Scan for the cell matching the given text and deliver its [x, y] coordinate at center. 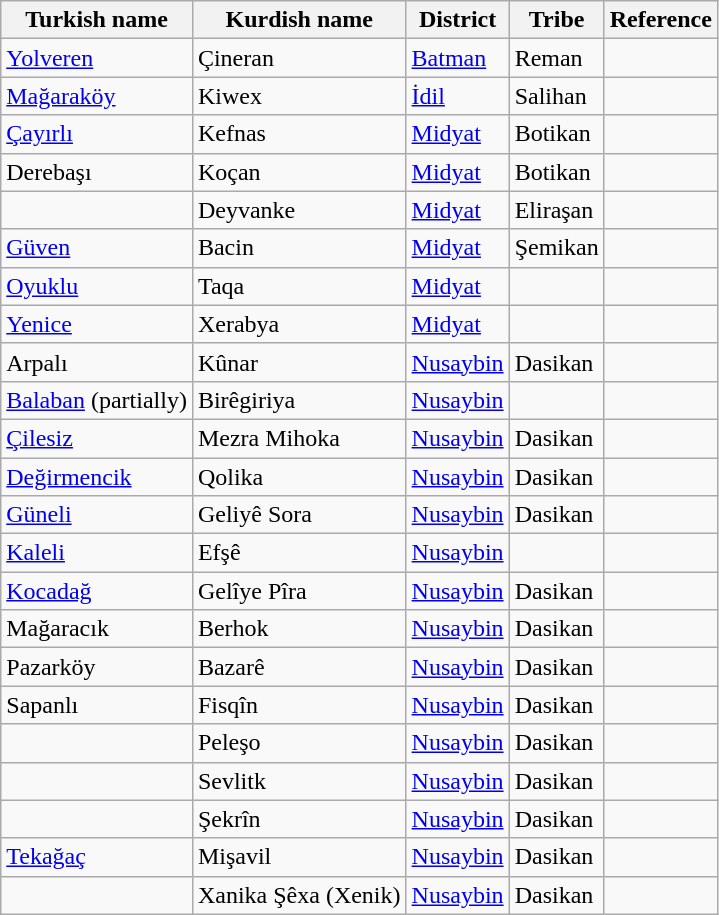
Sevlitk [299, 781]
Fisqîn [299, 705]
Çineran [299, 58]
District [458, 20]
Taqa [299, 286]
Balaban (partially) [97, 400]
Bazarê [299, 667]
Deyvanke [299, 210]
Kurdish name [299, 20]
Çilesiz [97, 438]
Sapanlı [97, 705]
Mişavil [299, 857]
Mağaracık [97, 629]
Reference [660, 20]
Güven [97, 248]
Kefnas [299, 134]
Kûnar [299, 362]
Kaleli [97, 553]
Yenice [97, 324]
Mezra Mihoka [299, 438]
Mağaraköy [97, 96]
Yolveren [97, 58]
Salihan [556, 96]
Geliyê Sora [299, 515]
Tekağaç [97, 857]
Bacin [299, 248]
Pazarköy [97, 667]
Çayırlı [97, 134]
Oyuklu [97, 286]
Gelîye Pîra [299, 591]
Xanika Şêxa (Xenik) [299, 895]
Berhok [299, 629]
Eliraşan [556, 210]
Arpalı [97, 362]
Batman [458, 58]
Efşê [299, 553]
Güneli [97, 515]
Kiwex [299, 96]
Koçan [299, 172]
Birêgiriya [299, 400]
Değirmencik [97, 477]
Qolika [299, 477]
Xerabya [299, 324]
Şemikan [556, 248]
Derebaşı [97, 172]
Tribe [556, 20]
Reman [556, 58]
Turkish name [97, 20]
Kocadağ [97, 591]
Peleşo [299, 743]
Şekrîn [299, 819]
İdil [458, 96]
